For the text-containing cell, return its midpoint in [X, Y] coordinate format. 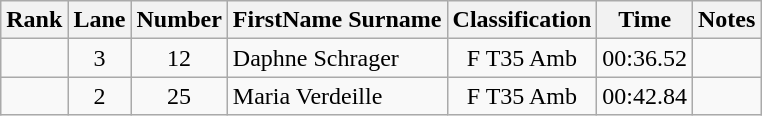
00:42.84 [645, 96]
2 [100, 96]
Lane [100, 20]
Maria Verdeille [337, 96]
3 [100, 58]
Time [645, 20]
Daphne Schrager [337, 58]
Classification [522, 20]
00:36.52 [645, 58]
Number [179, 20]
12 [179, 58]
Notes [727, 20]
Rank [34, 20]
25 [179, 96]
FirstName Surname [337, 20]
